Scan for the cell matching the given text and deliver its (x, y) coordinate at center. 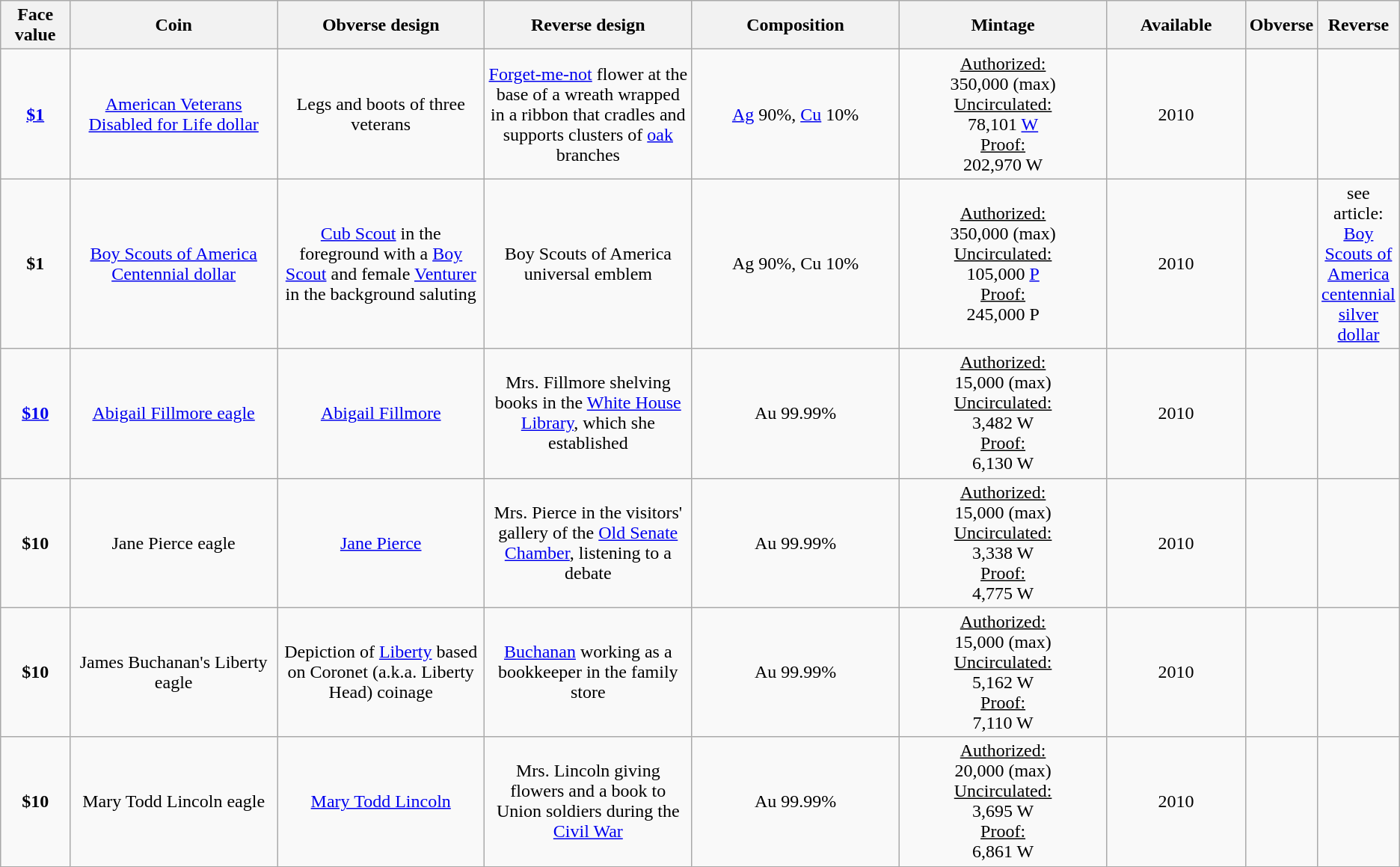
Obverse design (381, 25)
Authorized:350,000 (max)Uncirculated:105,000 PProof:245,000 P (1003, 263)
Buchanan working as a bookkeeper in the family store (588, 672)
Coin (174, 25)
Jane Pierce eagle (174, 543)
Available (1176, 25)
Authorized:15,000 (max)Uncirculated:3,482 WProof:6,130 W (1003, 413)
Abigail Fillmore (381, 413)
Mary Todd Lincoln eagle (174, 802)
Mrs. Fillmore shelving books in the White House Library, which she established (588, 413)
Depiction of Liberty based on Coronet (a.k.a. Liberty Head) coinage (381, 672)
Abigail Fillmore eagle (174, 413)
Jane Pierce (381, 543)
see article: Boy Scouts of America centennial silver dollar (1359, 263)
Forget-me-not flower at the base of a wreath wrapped in a ribbon that cradles and supports clusters of oak branches (588, 114)
American Veterans Disabled for Life dollar (174, 114)
Authorized:15,000 (max)Uncirculated:5,162 WProof:7,110 W (1003, 672)
Boy Scouts of America universal emblem (588, 263)
Cub Scout in the foreground with a Boy Scout and female Venturer in the background saluting (381, 263)
Legs and boots of three veterans (381, 114)
Obverse (1281, 25)
Mary Todd Lincoln (381, 802)
Mintage (1003, 25)
Authorized:20,000 (max)Uncirculated:3,695 WProof:6,861 W (1003, 802)
Reverse design (588, 25)
Reverse (1359, 25)
James Buchanan's Liberty eagle (174, 672)
Mrs. Lincoln giving flowers and a book to Union soldiers during the Civil War (588, 802)
Face value (36, 25)
Mrs. Pierce in the visitors' gallery of the Old Senate Chamber, listening to a debate (588, 543)
Boy Scouts of America Centennial dollar (174, 263)
Authorized:15,000 (max)Uncirculated:3,338 WProof:4,775 W (1003, 543)
Authorized:350,000 (max)Uncirculated:78,101 WProof:202,970 W (1003, 114)
Composition (796, 25)
